Extract the (X, Y) coordinate from the center of the cell holding the provided text.  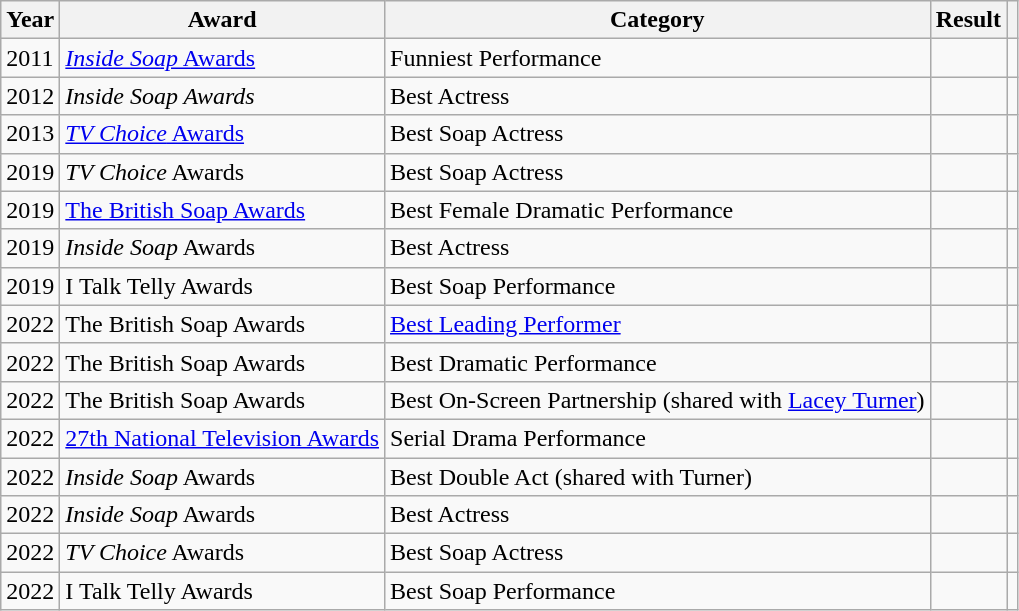
Best Female Dramatic Performance (658, 210)
Award (222, 20)
2011 (30, 58)
27th National Television Awards (222, 438)
Funniest Performance (658, 58)
Best On-Screen Partnership (shared with Lacey Turner) (658, 400)
2013 (30, 134)
Best Double Act (shared with Turner) (658, 477)
Best Leading Performer (658, 324)
Result (968, 20)
Best Dramatic Performance (658, 362)
Year (30, 20)
2012 (30, 96)
Serial Drama Performance (658, 438)
Category (658, 20)
